From the cell containing the given text, extract its center point as [x, y] coordinate. 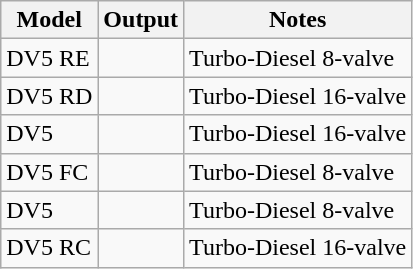
Model [50, 20]
DV5 RE [50, 58]
Output [141, 20]
DV5 FC [50, 172]
DV5 RD [50, 96]
Notes [298, 20]
DV5 RC [50, 248]
